Extract the (X, Y) coordinate from the center of the cell holding the provided text.  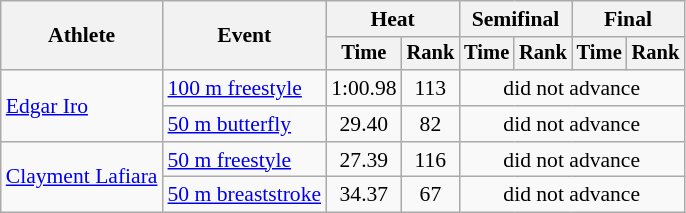
1:00.98 (364, 88)
Edgar Iro (82, 106)
Semifinal (515, 19)
50 m breaststroke (245, 195)
27.39 (364, 160)
67 (431, 195)
116 (431, 160)
Clayment Lafiara (82, 178)
50 m butterfly (245, 124)
Heat (392, 19)
Final (628, 19)
34.37 (364, 195)
113 (431, 88)
29.40 (364, 124)
50 m freestyle (245, 160)
Athlete (82, 36)
82 (431, 124)
Event (245, 36)
100 m freestyle (245, 88)
